Return [x, y] of the center of cell containing provided text 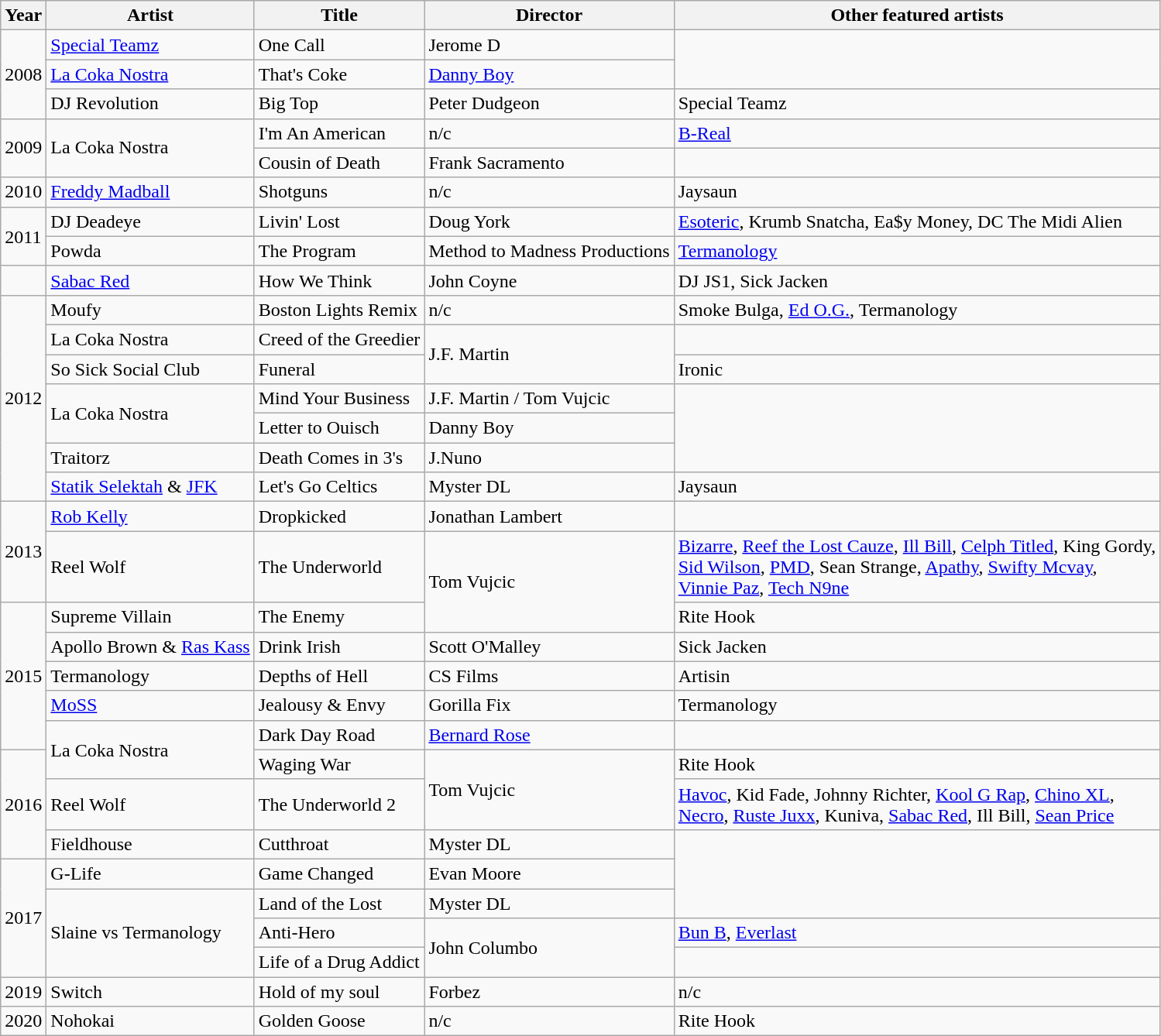
Artisin [917, 676]
Frank Sacramento [549, 163]
Depths of Hell [339, 676]
Cousin of Death [339, 163]
So Sick Social Club [150, 369]
Creed of the Greedier [339, 339]
Switch [150, 992]
John Coyne [549, 280]
Bizarre, Reef the Lost Cauze, Ill Bill, Celph Titled, King Gordy,Sid Wilson, PMD, Sean Strange, Apathy, Swifty Mcvay,Vinnie Paz, Tech N9ne [917, 567]
Gorilla Fix [549, 705]
Waging War [339, 764]
Sabac Red [150, 280]
Golden Goose [339, 1021]
Boston Lights Remix [339, 310]
Land of the Lost [339, 904]
The Program [339, 251]
Hold of my soul [339, 992]
DJ Revolution [150, 104]
2020 [23, 1021]
2013 [23, 552]
Smoke Bulga, Ed O.G., Termanology [917, 310]
Cutthroat [339, 844]
Game Changed [339, 873]
Anti-Hero [339, 933]
Traitorz [150, 458]
That's Coke [339, 74]
How We Think [339, 280]
Dropkicked [339, 516]
2016 [23, 804]
2011 [23, 236]
Drink Irish [339, 647]
Director [549, 15]
Bernard Rose [549, 735]
2019 [23, 992]
DJ Deadeye [150, 221]
2012 [23, 398]
Havoc, Kid Fade, Johnny Richter, Kool G Rap, Chino XL,Necro, Ruste Juxx, Kuniva, Sabac Red, Ill Bill, Sean Price [917, 804]
J.F. Martin [549, 354]
One Call [339, 45]
Doug York [549, 221]
B-Real [917, 133]
Dark Day Road [339, 735]
Artist [150, 15]
Mind Your Business [339, 399]
Rob Kelly [150, 516]
Scott O'Malley [549, 647]
Death Comes in 3's [339, 458]
Peter Dudgeon [549, 104]
Life of a Drug Addict [339, 962]
DJ JS1, Sick Jacken [917, 280]
2008 [23, 74]
Jealousy & Envy [339, 705]
Method to Madness Productions [549, 251]
J.Nuno [549, 458]
Supreme Villain [150, 617]
Ironic [917, 369]
Evan Moore [549, 873]
Apollo Brown & Ras Kass [150, 647]
2017 [23, 918]
Jonathan Lambert [549, 516]
Jerome D [549, 45]
Statik Selektah & JFK [150, 487]
Title [339, 15]
Livin' Lost [339, 221]
2009 [23, 148]
I'm An American [339, 133]
J.F. Martin / Tom Vujcic [549, 399]
G-Life [150, 873]
Year [23, 15]
The Underworld [339, 567]
Letter to Ouisch [339, 428]
CS Films [549, 676]
Shotguns [339, 192]
John Columbo [549, 948]
Other featured artists [917, 15]
Funeral [339, 369]
Let's Go Celtics [339, 487]
Sick Jacken [917, 647]
MoSS [150, 705]
The Enemy [339, 617]
Esoteric, Krumb Snatcha, Ea$y Money, DC The Midi Alien [917, 221]
Bun B, Everlast [917, 933]
Slaine vs Termanology [150, 933]
2010 [23, 192]
Nohokai [150, 1021]
Fieldhouse [150, 844]
Freddy Madball [150, 192]
2015 [23, 676]
Moufy [150, 310]
Powda [150, 251]
The Underworld 2 [339, 804]
Forbez [549, 992]
Big Top [339, 104]
